For the text-containing cell, return its midpoint in (X, Y) coordinate format. 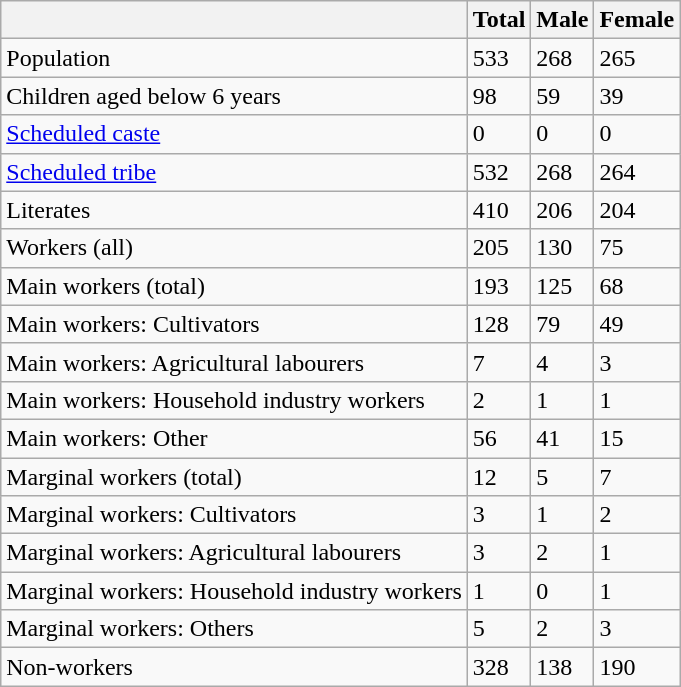
190 (637, 667)
Main workers (total) (234, 286)
265 (637, 58)
328 (499, 667)
15 (637, 438)
Main workers: Other (234, 438)
Marginal workers: Household industry workers (234, 591)
Marginal workers: Others (234, 629)
Scheduled caste (234, 134)
410 (499, 210)
138 (562, 667)
Children aged below 6 years (234, 96)
Literates (234, 210)
128 (499, 324)
41 (562, 438)
56 (499, 438)
204 (637, 210)
205 (499, 248)
Marginal workers (total) (234, 477)
12 (499, 477)
59 (562, 96)
49 (637, 324)
Female (637, 20)
75 (637, 248)
Male (562, 20)
532 (499, 172)
79 (562, 324)
Main workers: Cultivators (234, 324)
Scheduled tribe (234, 172)
68 (637, 286)
264 (637, 172)
Main workers: Agricultural labourers (234, 362)
4 (562, 362)
Non-workers (234, 667)
Marginal workers: Agricultural labourers (234, 553)
98 (499, 96)
Main workers: Household industry workers (234, 400)
Population (234, 58)
Total (499, 20)
Marginal workers: Cultivators (234, 515)
39 (637, 96)
533 (499, 58)
193 (499, 286)
130 (562, 248)
206 (562, 210)
125 (562, 286)
Workers (all) (234, 248)
